Determine the (X, Y) coordinate at the center of the cell enclosing the given text.  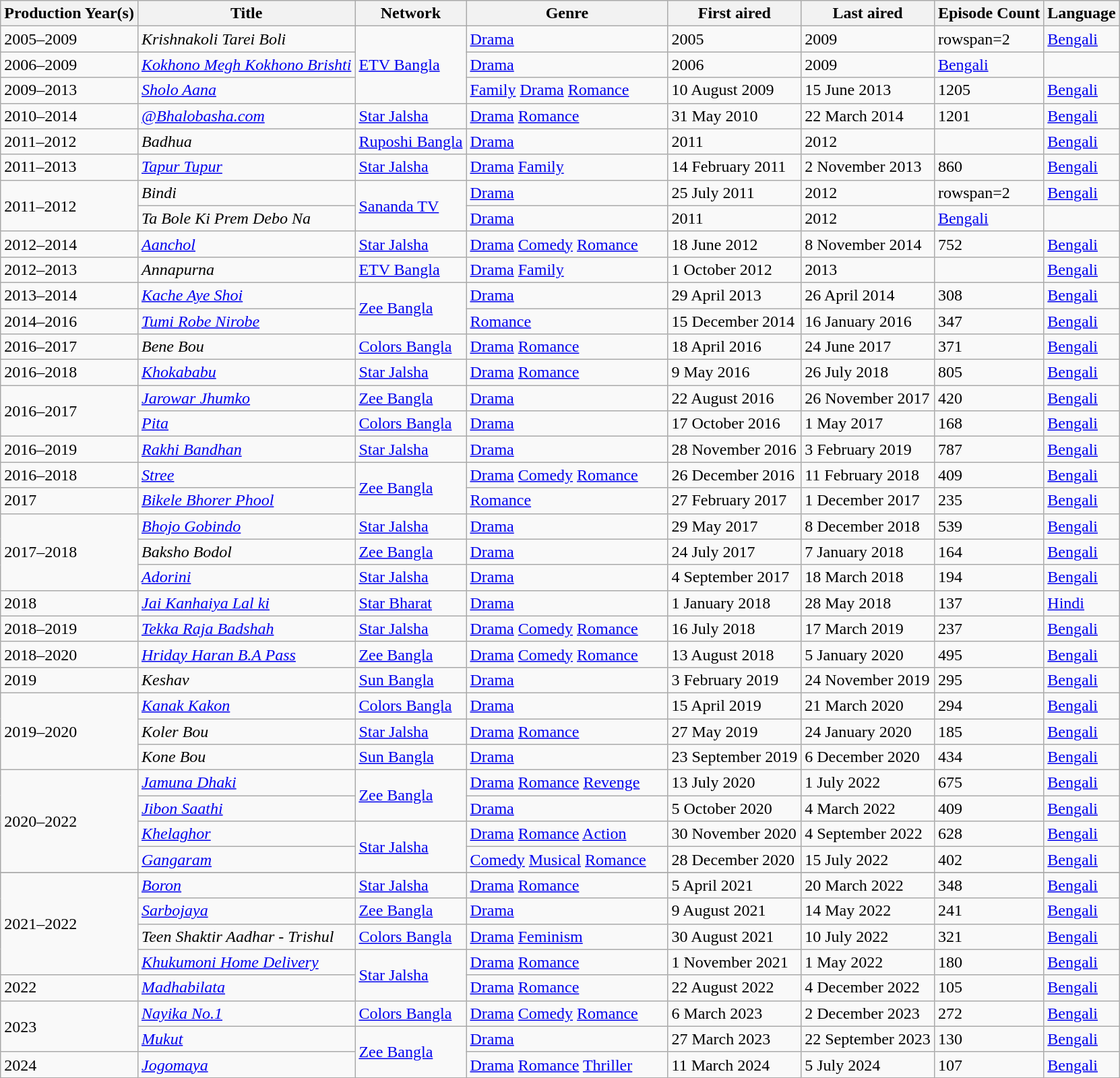
Nayika No.1 (246, 1013)
Drama Feminism (567, 937)
@Bhalobasha.com (246, 116)
Language (1082, 13)
2023 (69, 1026)
2013 (868, 269)
Last aired (868, 13)
2018 (69, 603)
Keshav (246, 680)
Bikele Bhorer Phool (246, 501)
29 May 2017 (735, 526)
Genre (567, 13)
Hriday Haran B.A Pass (246, 654)
180 (989, 962)
1201 (989, 116)
Ta Bole Ki Prem Debo Na (246, 218)
27 March 2023 (735, 1039)
21 March 2020 (868, 705)
26 December 2016 (735, 475)
13 July 2020 (735, 783)
2017–2018 (69, 552)
2014–2016 (69, 321)
15 December 2014 (735, 321)
2012–2014 (69, 244)
752 (989, 244)
Ruposhi Bangla (411, 141)
Bhojo Gobindo (246, 526)
16 January 2016 (868, 321)
Tapur Tupur (246, 167)
308 (989, 295)
Badhua (246, 141)
2012–2013 (69, 269)
675 (989, 783)
164 (989, 552)
2006 (735, 65)
24 July 2017 (735, 552)
14 May 2022 (868, 911)
Adorini (246, 577)
628 (989, 834)
Tumi Robe Nirobe (246, 321)
2009–2013 (69, 90)
347 (989, 321)
16 July 2018 (735, 629)
1 May 2017 (868, 424)
Pita (246, 424)
Khokababu (246, 373)
25 July 2011 (735, 193)
2017 (69, 501)
Family Drama Romance (567, 90)
26 April 2014 (868, 295)
17 March 2019 (868, 629)
Sananda TV (411, 205)
5 July 2024 (868, 1065)
8 December 2018 (868, 526)
107 (989, 1065)
105 (989, 988)
4 September 2022 (868, 834)
15 April 2019 (735, 705)
Krishnakoli Tarei Boli (246, 39)
130 (989, 1039)
Kokhono Megh Kokhono Brishti (246, 65)
22 September 2023 (868, 1039)
Baksho Bodol (246, 552)
13 August 2018 (735, 654)
Jai Kanhaiya Lal ki (246, 603)
Tekka Raja Badshah (246, 629)
28 December 2020 (735, 860)
539 (989, 526)
18 June 2012 (735, 244)
Drama Romance Revenge (567, 783)
18 April 2016 (735, 347)
2024 (69, 1065)
420 (989, 398)
Sarbojaya (246, 911)
2005 (735, 39)
7 January 2018 (868, 552)
First aired (735, 13)
17 October 2016 (735, 424)
235 (989, 501)
2013–2014 (69, 295)
2018–2019 (69, 629)
Production Year(s) (69, 13)
9 May 2016 (735, 373)
Hindi (1082, 603)
2021–2022 (69, 924)
2022 (69, 988)
805 (989, 373)
Boron (246, 885)
10 August 2009 (735, 90)
6 December 2020 (868, 757)
26 November 2017 (868, 398)
4 December 2022 (868, 988)
27 February 2017 (735, 501)
10 July 2022 (868, 937)
22 March 2014 (868, 116)
371 (989, 347)
2020–2022 (69, 821)
2011–2013 (69, 167)
1205 (989, 90)
11 February 2018 (868, 475)
5 January 2020 (868, 654)
787 (989, 449)
Comedy Musical Romance (567, 860)
237 (989, 629)
321 (989, 937)
Khukumoni Home Delivery (246, 962)
860 (989, 167)
Drama Romance Action (567, 834)
2019–2020 (69, 731)
24 November 2019 (868, 680)
495 (989, 654)
295 (989, 680)
4 March 2022 (868, 808)
1 November 2021 (735, 962)
2006–2009 (69, 65)
20 March 2022 (868, 885)
24 January 2020 (868, 731)
Kone Bou (246, 757)
1 October 2012 (735, 269)
22 August 2022 (735, 988)
137 (989, 603)
2010–2014 (69, 116)
Khelaghor (246, 834)
2019 (69, 680)
Drama Romance Thriller (567, 1065)
29 April 2013 (735, 295)
22 August 2016 (735, 398)
27 May 2019 (735, 731)
1 May 2022 (868, 962)
5 April 2021 (735, 885)
28 May 2018 (868, 603)
5 October 2020 (735, 808)
Teen Shaktir Aadhar - Trishul (246, 937)
Kanak Kakon (246, 705)
Jamuna Dhaki (246, 783)
26 July 2018 (868, 373)
Bindi (246, 193)
18 March 2018 (868, 577)
Sholo Aana (246, 90)
1 July 2022 (868, 783)
272 (989, 1013)
Gangaram (246, 860)
434 (989, 757)
1 December 2017 (868, 501)
294 (989, 705)
9 August 2021 (735, 911)
11 March 2024 (735, 1065)
Annapurna (246, 269)
Title (246, 13)
2018–2020 (69, 654)
30 August 2021 (735, 937)
Star Bharat (411, 603)
241 (989, 911)
15 June 2013 (868, 90)
30 November 2020 (735, 834)
14 February 2011 (735, 167)
2005–2009 (69, 39)
402 (989, 860)
Rakhi Bandhan (246, 449)
194 (989, 577)
Episode Count (989, 13)
Mukut (246, 1039)
Aanchol (246, 244)
2 November 2013 (868, 167)
4 September 2017 (735, 577)
Network (411, 13)
Jogomaya (246, 1065)
2 December 2023 (868, 1013)
168 (989, 424)
6 March 2023 (735, 1013)
Stree (246, 475)
Koler Bou (246, 731)
28 November 2016 (735, 449)
15 July 2022 (868, 860)
24 June 2017 (868, 347)
Madhabilata (246, 988)
23 September 2019 (735, 757)
Jibon Saathi (246, 808)
Bene Bou (246, 347)
Jarowar Jhumko (246, 398)
185 (989, 731)
1 January 2018 (735, 603)
2016–2019 (69, 449)
8 November 2014 (868, 244)
348 (989, 885)
31 May 2010 (735, 116)
Kache Aye Shoi (246, 295)
